Capture the cell that displays the provided text and extract its (X, Y) central coordinate. 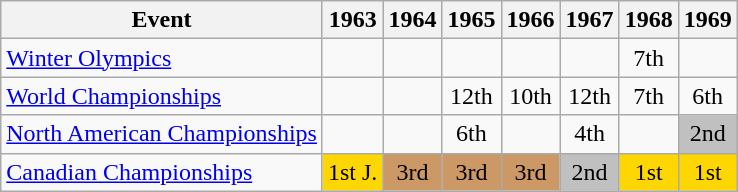
1963 (352, 20)
Event (162, 20)
1st J. (352, 172)
10th (530, 96)
4th (590, 134)
North American Championships (162, 134)
Canadian Championships (162, 172)
World Championships (162, 96)
1968 (648, 20)
1969 (708, 20)
1965 (472, 20)
Winter Olympics (162, 58)
1966 (530, 20)
1967 (590, 20)
1964 (412, 20)
